Capture the cell that displays the provided text and extract its [x, y] central coordinate. 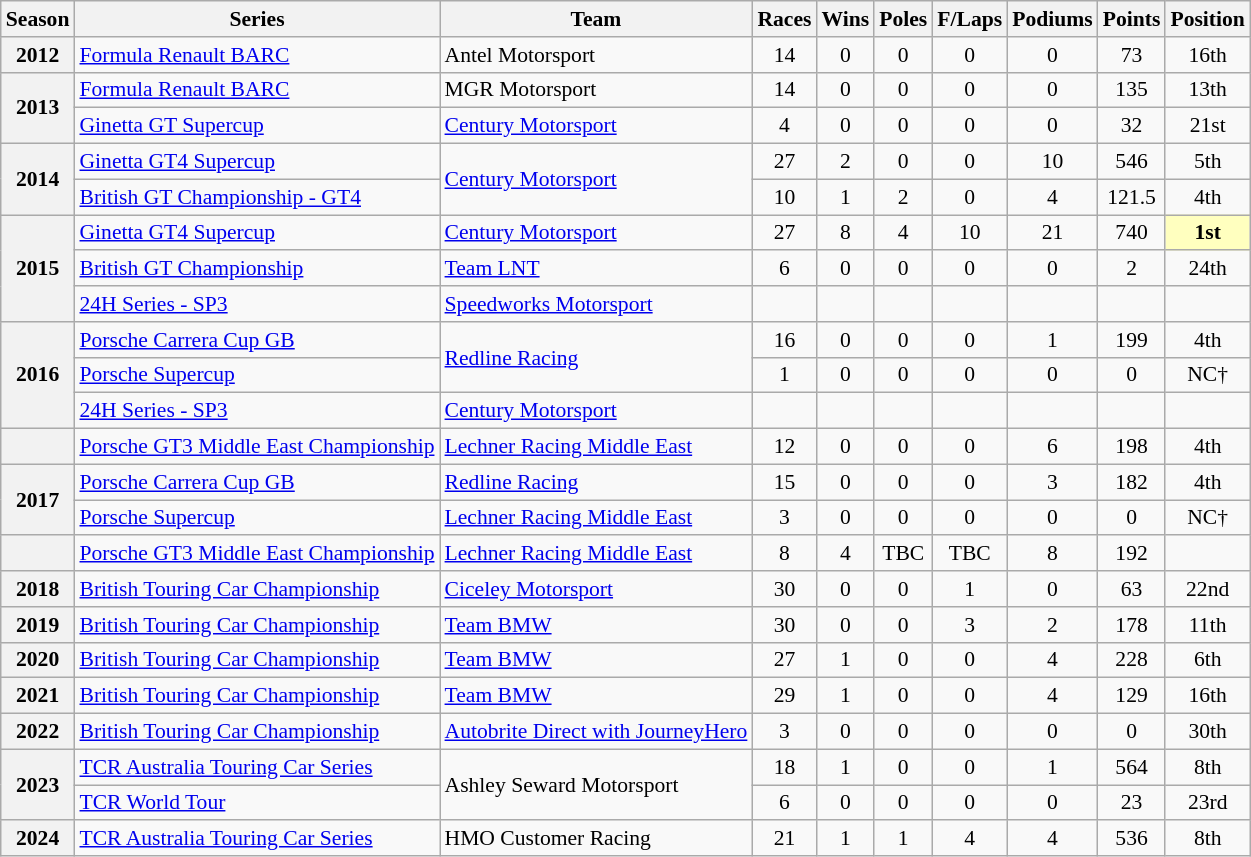
2016 [38, 376]
Position [1207, 19]
73 [1132, 55]
564 [1132, 767]
11th [1207, 625]
Autobrite Direct with JourneyHero [596, 732]
Wins [845, 19]
6th [1207, 660]
178 [1132, 625]
2022 [38, 732]
2015 [38, 268]
F/Laps [970, 19]
228 [1132, 660]
2021 [38, 696]
British GT Championship - GT4 [256, 197]
Ginetta GT Supercup [256, 126]
Team LNT [596, 269]
546 [1132, 162]
740 [1132, 233]
Ashley Seward Motorsport [596, 784]
24th [1207, 269]
182 [1132, 482]
1st [1207, 233]
HMO Customer Racing [596, 839]
TCR World Tour [256, 803]
Antel Motorsport [596, 55]
63 [1132, 589]
15 [784, 482]
Speedworks Motorsport [596, 304]
2012 [38, 55]
2020 [38, 660]
16 [784, 340]
536 [1132, 839]
British GT Championship [256, 269]
192 [1132, 554]
5th [1207, 162]
Podiums [1052, 19]
Races [784, 19]
Ciceley Motorsport [596, 589]
199 [1132, 340]
Points [1132, 19]
2023 [38, 784]
MGR Motorsport [596, 90]
23 [1132, 803]
29 [784, 696]
129 [1132, 696]
2018 [38, 589]
18 [784, 767]
198 [1132, 447]
2013 [38, 108]
23rd [1207, 803]
Series [256, 19]
Season [38, 19]
13th [1207, 90]
Poles [903, 19]
12 [784, 447]
32 [1132, 126]
135 [1132, 90]
2014 [38, 180]
2024 [38, 839]
Team [596, 19]
21st [1207, 126]
121.5 [1132, 197]
2019 [38, 625]
2017 [38, 500]
22nd [1207, 589]
30th [1207, 732]
